Identify which cell holds the provided text, then report its [X, Y] central coordinate. 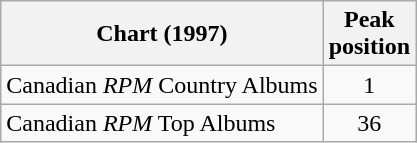
Peakposition [369, 34]
1 [369, 85]
Chart (1997) [162, 34]
36 [369, 123]
Canadian RPM Country Albums [162, 85]
Canadian RPM Top Albums [162, 123]
